Capture the cell that displays the provided text and extract its [x, y] central coordinate. 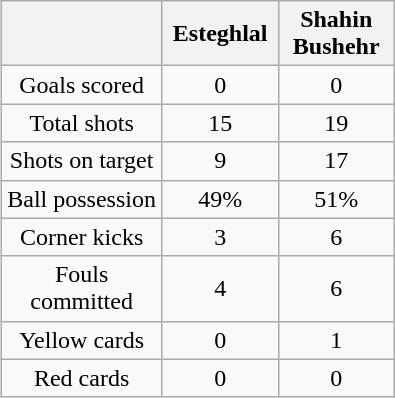
Ball possession [82, 199]
Goals scored [82, 85]
17 [336, 161]
3 [220, 237]
9 [220, 161]
Fouls committed [82, 288]
Shahin Bushehr [336, 34]
Esteghlal [220, 34]
Corner kicks [82, 237]
Total shots [82, 123]
Red cards [82, 378]
Yellow cards [82, 340]
1 [336, 340]
49% [220, 199]
15 [220, 123]
Shots on target [82, 161]
19 [336, 123]
51% [336, 199]
4 [220, 288]
